Locate the cell with the specified text and output its [X, Y] center coordinate. 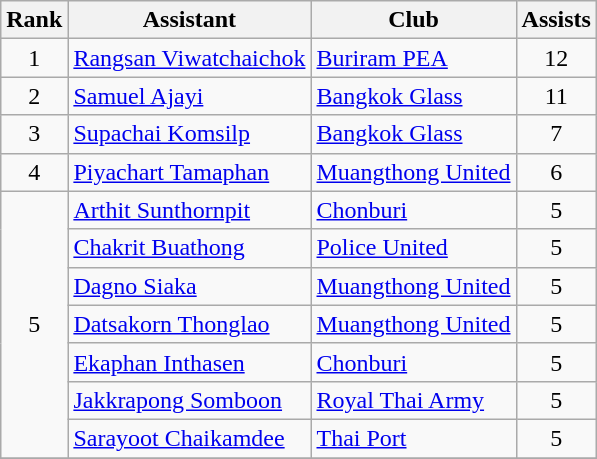
2 [34, 96]
Rangsan Viwatchaichok [190, 58]
12 [556, 58]
Assists [556, 20]
Jakkrapong Somboon [190, 400]
Buriram PEA [414, 58]
Supachai Komsilp [190, 134]
Samuel Ajayi [190, 96]
Club [414, 20]
1 [34, 58]
3 [34, 134]
4 [34, 172]
Rank [34, 20]
Ekaphan Inthasen [190, 362]
7 [556, 134]
Chakrit Buathong [190, 248]
Assistant [190, 20]
Arthit Sunthornpit [190, 210]
Sarayoot Chaikamdee [190, 438]
Royal Thai Army [414, 400]
Datsakorn Thonglao [190, 324]
Police United [414, 248]
Dagno Siaka [190, 286]
Piyachart Tamaphan [190, 172]
6 [556, 172]
Thai Port [414, 438]
11 [556, 96]
